Search for the cell housing the specified text and yield its (x, y) center coordinate. 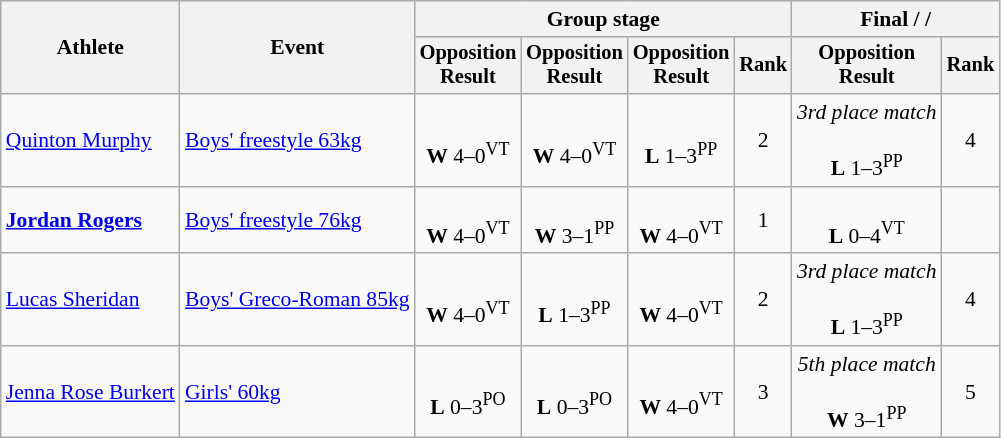
Quinton Murphy (90, 140)
L 0–4VT (867, 220)
Jenna Rose Burkert (90, 392)
Boys' Greco-Roman 85kg (298, 300)
W 3–1PP (574, 220)
Event (298, 48)
Boys' freestyle 63kg (298, 140)
5 (971, 392)
Boys' freestyle 76kg (298, 220)
Final / / (896, 19)
Jordan Rogers (90, 220)
3 (763, 392)
Girls' 60kg (298, 392)
Athlete (90, 48)
5th place matchW 3–1PP (867, 392)
Lucas Sheridan (90, 300)
1 (763, 220)
Group stage (604, 19)
